Capture the cell that displays the provided text and extract its [X, Y] central coordinate. 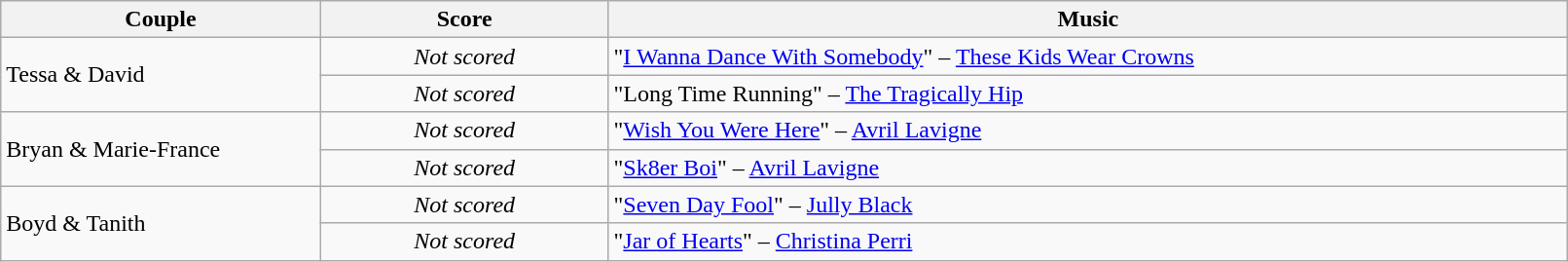
"Wish You Were Here" – Avril Lavigne [1088, 131]
Couple [162, 19]
Score [464, 19]
Tessa & David [162, 75]
"I Wanna Dance With Somebody" – These Kids Wear Crowns [1088, 56]
Music [1088, 19]
Bryan & Marie-France [162, 149]
Boyd & Tanith [162, 223]
"Seven Day Fool" – Jully Black [1088, 205]
"Jar of Hearts" – Christina Perri [1088, 242]
"Sk8er Boi" – Avril Lavigne [1088, 168]
"Long Time Running" – The Tragically Hip [1088, 94]
